Find where the given text appears and provide that cell's center as [x, y] coordinate. 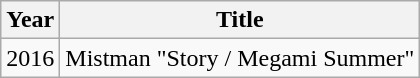
Title [240, 20]
Mistman "Story / Megami Summer" [240, 58]
2016 [30, 58]
Year [30, 20]
